Find where the given text appears and provide that cell's center as [x, y] coordinate. 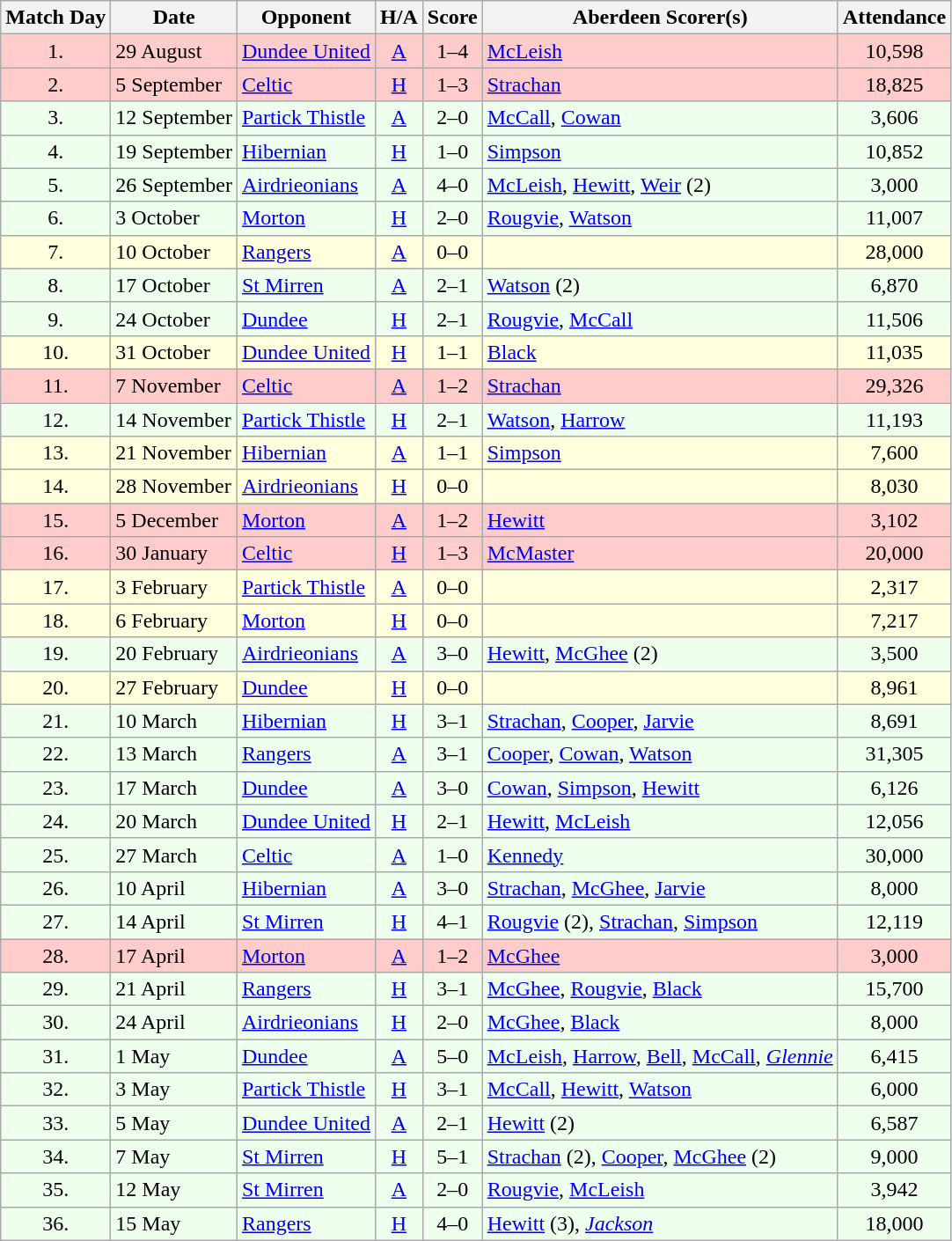
7,600 [894, 453]
16. [56, 554]
14 November [174, 420]
2,317 [894, 587]
9,000 [894, 1157]
Watson, Harrow [660, 420]
10 October [174, 252]
29. [56, 989]
Strachan, McGhee, Jarvie [660, 888]
10,852 [894, 151]
1 May [174, 1056]
8,961 [894, 687]
3,606 [894, 118]
14. [56, 487]
11,007 [894, 218]
McCall, Hewitt, Watson [660, 1090]
Cowan, Simpson, Hewitt [660, 788]
7. [56, 252]
5 December [174, 520]
6,870 [894, 285]
30. [56, 1023]
Rougvie, McLeish [660, 1190]
6,415 [894, 1056]
McMaster [660, 554]
12,119 [894, 922]
31,305 [894, 754]
Hewitt (2) [660, 1123]
19 September [174, 151]
11,506 [894, 319]
11,035 [894, 352]
26. [56, 888]
31 October [174, 352]
20,000 [894, 554]
15 May [174, 1223]
3,942 [894, 1190]
12 May [174, 1190]
5 September [174, 84]
28. [56, 955]
Cooper, Cowan, Watson [660, 754]
Hewitt [660, 520]
21 April [174, 989]
5–0 [452, 1056]
33. [56, 1123]
3,102 [894, 520]
35. [56, 1190]
15. [56, 520]
17 March [174, 788]
Score [452, 18]
20 February [174, 654]
19. [56, 654]
24. [56, 821]
2. [56, 84]
Date [174, 18]
Strachan (2), Cooper, McGhee (2) [660, 1157]
3 October [174, 218]
34. [56, 1157]
6,126 [894, 788]
7 May [174, 1157]
12,056 [894, 821]
McLeish, Harrow, Bell, McCall, Glennie [660, 1056]
23. [56, 788]
28 November [174, 487]
8,691 [894, 721]
7,217 [894, 620]
12. [56, 420]
24 April [174, 1023]
30 January [174, 554]
22. [56, 754]
29 August [174, 51]
27 February [174, 687]
McCall, Cowan [660, 118]
13 March [174, 754]
Rougvie, Watson [660, 218]
20. [56, 687]
17 April [174, 955]
4. [56, 151]
3,500 [894, 654]
31. [56, 1056]
Opponent [306, 18]
18,000 [894, 1223]
6. [56, 218]
21. [56, 721]
Match Day [56, 18]
12 September [174, 118]
Black [660, 352]
3. [56, 118]
6,000 [894, 1090]
Rougvie, McCall [660, 319]
20 March [174, 821]
25. [56, 855]
13. [56, 453]
H/A [399, 18]
18,825 [894, 84]
9. [56, 319]
36. [56, 1223]
5. [56, 185]
McGhee, Rougvie, Black [660, 989]
6 February [174, 620]
1–4 [452, 51]
6,587 [894, 1123]
24 October [174, 319]
29,326 [894, 386]
1. [56, 51]
8,030 [894, 487]
5 May [174, 1123]
10,598 [894, 51]
Strachan, Cooper, Jarvie [660, 721]
Hewitt (3), Jackson [660, 1223]
McGhee, Black [660, 1023]
McLeish, Hewitt, Weir (2) [660, 185]
Rougvie (2), Strachan, Simpson [660, 922]
McLeish [660, 51]
30,000 [894, 855]
Hewitt, McGhee (2) [660, 654]
32. [56, 1090]
Attendance [894, 18]
McGhee [660, 955]
17. [56, 587]
10 March [174, 721]
14 April [174, 922]
7 November [174, 386]
Kennedy [660, 855]
18. [56, 620]
17 October [174, 285]
10. [56, 352]
27 March [174, 855]
21 November [174, 453]
27. [56, 922]
8. [56, 285]
11. [56, 386]
28,000 [894, 252]
26 September [174, 185]
15,700 [894, 989]
10 April [174, 888]
3 February [174, 587]
5–1 [452, 1157]
11,193 [894, 420]
4–1 [452, 922]
Hewitt, McLeish [660, 821]
Watson (2) [660, 285]
3 May [174, 1090]
Aberdeen Scorer(s) [660, 18]
